Extract the [X, Y] coordinate from the center of the cell holding the provided text.  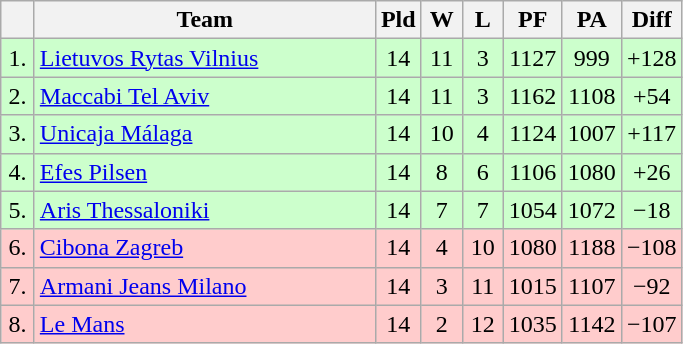
12 [482, 324]
1108 [592, 96]
8 [442, 172]
L [482, 20]
1162 [532, 96]
8. [18, 324]
1007 [592, 134]
Unicaja Málaga [204, 134]
W [442, 20]
−107 [652, 324]
2 [442, 324]
Aris Thessaloniki [204, 210]
Cibona Zagreb [204, 248]
1035 [532, 324]
+128 [652, 58]
3. [18, 134]
1127 [532, 58]
6. [18, 248]
1106 [532, 172]
4. [18, 172]
7. [18, 286]
Efes Pilsen [204, 172]
Armani Jeans Milano [204, 286]
1072 [592, 210]
1188 [592, 248]
Diff [652, 20]
1142 [592, 324]
−18 [652, 210]
+26 [652, 172]
1124 [532, 134]
PF [532, 20]
Team [204, 20]
+54 [652, 96]
Pld [398, 20]
6 [482, 172]
Le Mans [204, 324]
5. [18, 210]
−108 [652, 248]
Maccabi Tel Aviv [204, 96]
PA [592, 20]
999 [592, 58]
1. [18, 58]
1107 [592, 286]
+117 [652, 134]
−92 [652, 286]
2. [18, 96]
1015 [532, 286]
Lietuvos Rytas Vilnius [204, 58]
1054 [532, 210]
